Determine the (x, y) coordinate at the center of the cell enclosing the given text.  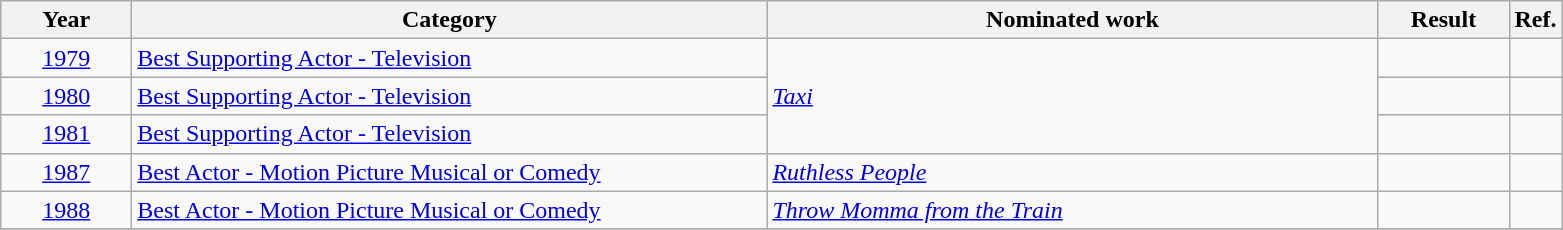
Nominated work (1072, 20)
1979 (66, 58)
Ref. (1536, 20)
1987 (66, 172)
Throw Momma from the Train (1072, 210)
1988 (66, 210)
Ruthless People (1072, 172)
Year (66, 20)
Result (1444, 20)
1981 (66, 134)
Taxi (1072, 96)
1980 (66, 96)
Category (450, 20)
